Capture the cell that displays the provided text and extract its [X, Y] central coordinate. 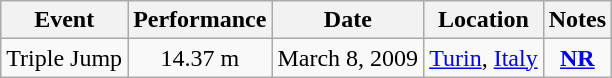
Notes [577, 20]
Event [64, 20]
Triple Jump [64, 58]
Location [484, 20]
Turin, Italy [484, 58]
14.37 m [200, 58]
Date [348, 20]
Performance [200, 20]
NR [577, 58]
March 8, 2009 [348, 58]
